For the text-containing cell, return its midpoint in [X, Y] coordinate format. 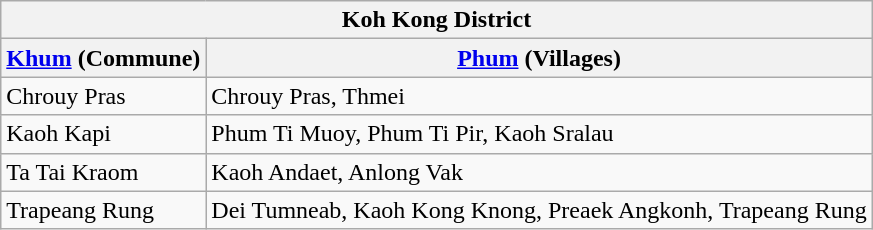
Trapeang Rung [104, 210]
Kaoh Kapi [104, 134]
Khum (Commune) [104, 58]
Phum (Villages) [539, 58]
Dei Tumneab, Kaoh Kong Knong, Preaek Angkonh, Trapeang Rung [539, 210]
Kaoh Andaet, Anlong Vak [539, 172]
Chrouy Pras [104, 96]
Phum Ti Muoy, Phum Ti Pir, Kaoh Sralau [539, 134]
Chrouy Pras, Thmei [539, 96]
Ta Tai Kraom [104, 172]
Koh Kong District [436, 20]
